For the text-containing cell, return its midpoint in (X, Y) coordinate format. 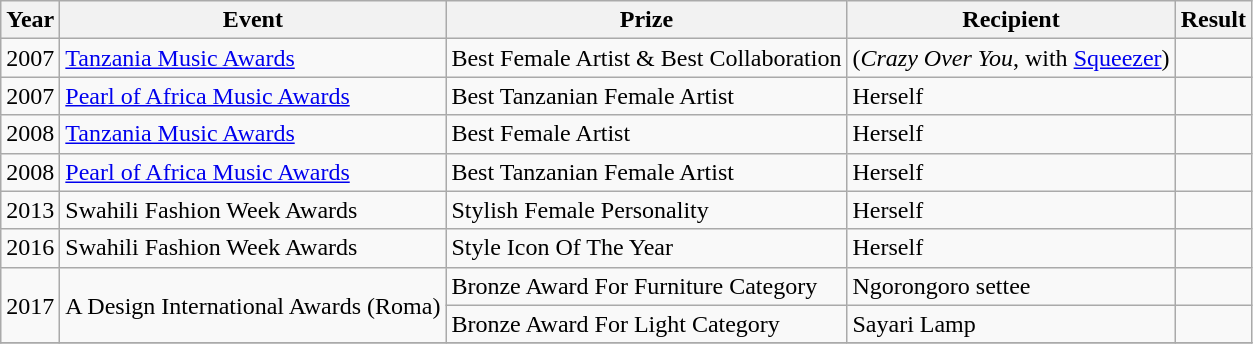
(Crazy Over You, with Squeezer) (1011, 58)
A Design International Awards (Roma) (253, 305)
Year (30, 20)
Prize (646, 20)
2017 (30, 305)
2013 (30, 210)
2016 (30, 248)
Bronze Award For Furniture Category (646, 286)
Style Icon Of The Year (646, 248)
Sayari Lamp (1011, 324)
Best Female Artist & Best Collaboration (646, 58)
Ngorongoro settee (1011, 286)
Best Female Artist (646, 134)
Stylish Female Personality (646, 210)
Bronze Award For Light Category (646, 324)
Result (1213, 20)
Event (253, 20)
Recipient (1011, 20)
